Pinpoint the cell where the given text exists, returning its [X, Y] midpoint coordinate. 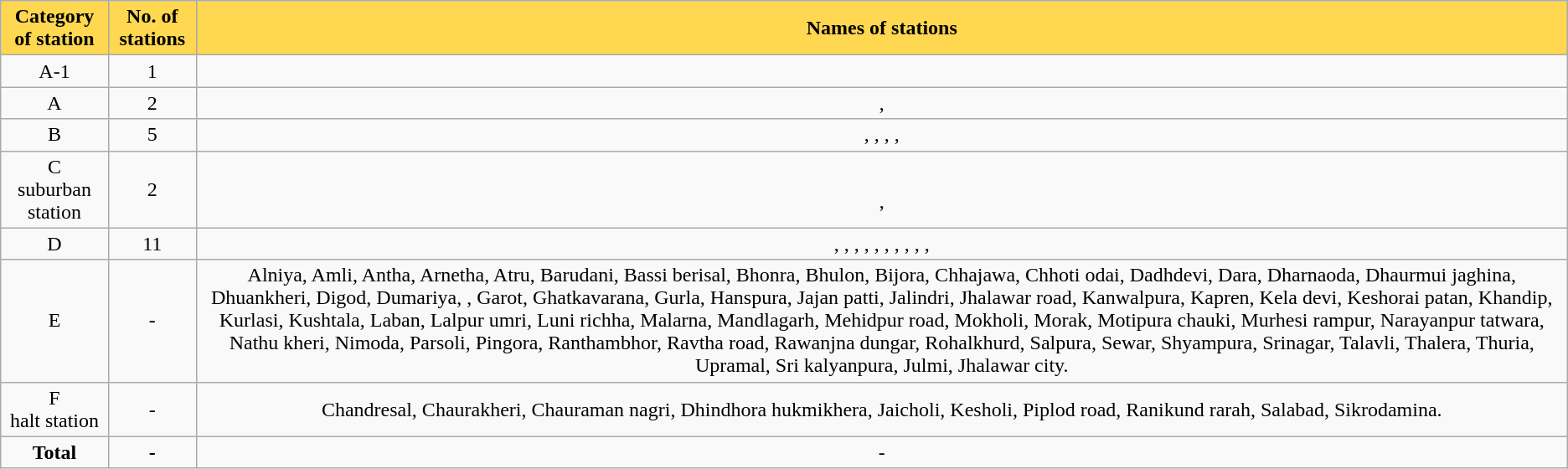
, , , , , , , , , , [881, 244]
, , , , [881, 135]
Fhalt station [55, 409]
Total [55, 452]
A [55, 103]
Chandresal, Chaurakheri, Chauraman nagri, Dhindhora hukmikhera, Jaicholi, Kesholi, Piplod road, Ranikund rarah, Salabad, Sikrodamina. [881, 409]
Csuburban station [55, 189]
No. of stations [152, 28]
Names of stations [881, 28]
Category of station [55, 28]
B [55, 135]
E [55, 321]
5 [152, 135]
11 [152, 244]
A-1 [55, 71]
1 [152, 71]
D [55, 244]
